Pinpoint the cell where the given text exists, returning its (X, Y) midpoint coordinate. 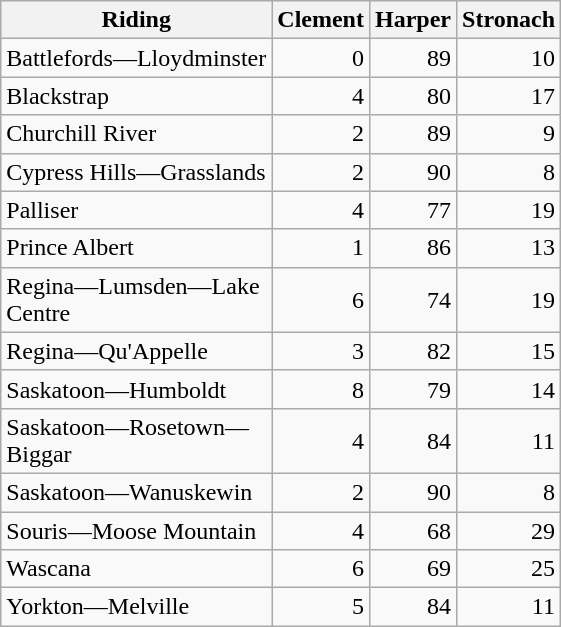
17 (509, 96)
79 (412, 389)
80 (412, 96)
25 (509, 569)
10 (509, 58)
Wascana (136, 569)
13 (509, 248)
29 (509, 531)
0 (321, 58)
86 (412, 248)
82 (412, 351)
Regina—Lumsden—Lake Centre (136, 300)
69 (412, 569)
Stronach (509, 20)
Clement (321, 20)
Harper (412, 20)
74 (412, 300)
15 (509, 351)
Saskatoon—Rosetown—Biggar (136, 440)
77 (412, 210)
Palliser (136, 210)
Regina—Qu'Appelle (136, 351)
3 (321, 351)
Riding (136, 20)
68 (412, 531)
Yorkton—Melville (136, 607)
9 (509, 134)
Cypress Hills—Grasslands (136, 172)
Blackstrap (136, 96)
1 (321, 248)
Souris—Moose Mountain (136, 531)
Saskatoon—Wanuskewin (136, 492)
5 (321, 607)
Battlefords—Lloydminster (136, 58)
Churchill River (136, 134)
Saskatoon—Humboldt (136, 389)
Prince Albert (136, 248)
14 (509, 389)
